Extract the [x, y] coordinate from the center of the cell holding the provided text.  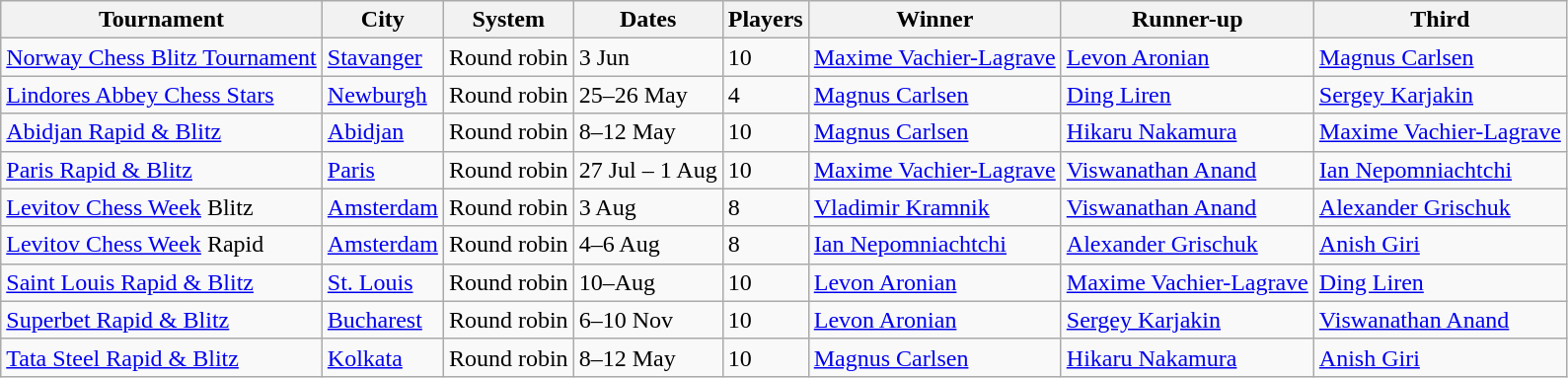
Vladimir Kramnik [934, 207]
25–26 May [647, 95]
Abidjan Rapid & Blitz [162, 132]
3 Jun [647, 57]
Winner [934, 20]
St. Louis [383, 282]
Bucharest [383, 320]
4 [766, 95]
4–6 Aug [647, 245]
Runner-up [1187, 20]
3 Aug [647, 207]
Players [766, 20]
27 Jul – 1 Aug [647, 170]
Tournament [162, 20]
Abidjan [383, 132]
System [508, 20]
Third [1440, 20]
Superbet Rapid & Blitz [162, 320]
Paris Rapid & Blitz [162, 170]
City [383, 20]
Saint Louis Rapid & Blitz [162, 282]
Kolkata [383, 357]
Norway Chess Blitz Tournament [162, 57]
10–Aug [647, 282]
Levitov Chess Week Rapid [162, 245]
6–10 Nov [647, 320]
Newburgh [383, 95]
Stavanger [383, 57]
Dates [647, 20]
Levitov Chess Week Blitz [162, 207]
Paris [383, 170]
Tata Steel Rapid & Blitz [162, 357]
Lindores Abbey Chess Stars [162, 95]
